Search for the cell housing the specified text and yield its (X, Y) center coordinate. 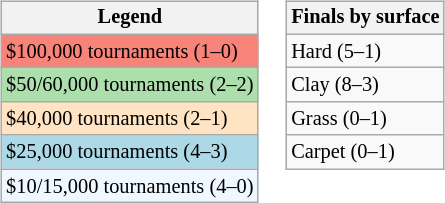
Grass (0–1) (365, 119)
Legend (130, 18)
$10/15,000 tournaments (4–0) (130, 186)
Carpet (0–1) (365, 152)
$50/60,000 tournaments (2–2) (130, 85)
$100,000 tournaments (1–0) (130, 51)
Finals by surface (365, 18)
Clay (8–3) (365, 85)
$25,000 tournaments (4–3) (130, 152)
$40,000 tournaments (2–1) (130, 119)
Hard (5–1) (365, 51)
